Locate the cell with the specified text and output its [x, y] center coordinate. 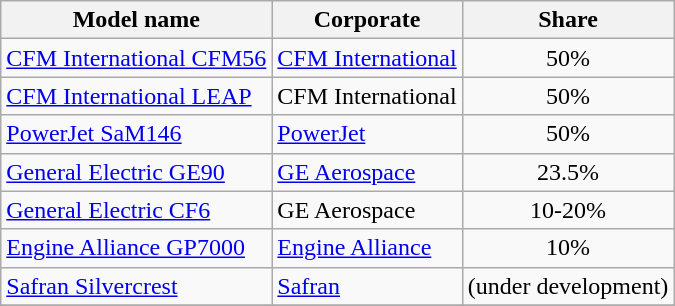
10-20% [568, 210]
Engine Alliance GP7000 [136, 248]
Share [568, 20]
CFM International LEAP [136, 96]
10% [568, 248]
(under development) [568, 286]
Engine Alliance [367, 248]
Corporate [367, 20]
Safran Silvercrest [136, 286]
General Electric GE90 [136, 172]
PowerJet [367, 134]
23.5% [568, 172]
CFM International CFM56 [136, 58]
PowerJet SaM146 [136, 134]
Safran [367, 286]
Model name [136, 20]
General Electric CF6 [136, 210]
